Identify which cell holds the provided text, then report its [x, y] central coordinate. 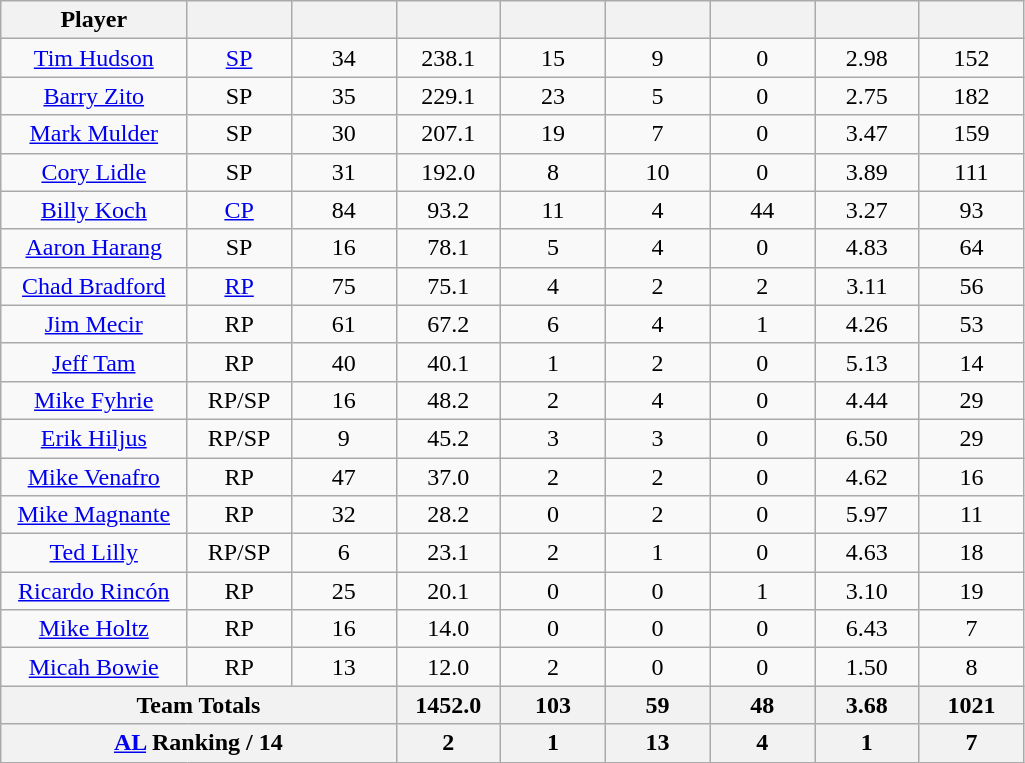
15 [554, 58]
25 [344, 591]
4.44 [868, 400]
18 [972, 553]
3.89 [868, 172]
48 [762, 705]
20.1 [448, 591]
56 [972, 286]
40 [344, 362]
14.0 [448, 629]
1452.0 [448, 705]
59 [658, 705]
34 [344, 58]
182 [972, 96]
Tim Hudson [94, 58]
75 [344, 286]
Ricardo Rincón [94, 591]
Mark Mulder [94, 134]
4.26 [868, 324]
152 [972, 58]
93.2 [448, 210]
5.97 [868, 515]
61 [344, 324]
23.1 [448, 553]
28.2 [448, 515]
229.1 [448, 96]
84 [344, 210]
Billy Koch [94, 210]
1021 [972, 705]
93 [972, 210]
Mike Venafro [94, 477]
35 [344, 96]
Team Totals [198, 705]
Barry Zito [94, 96]
78.1 [448, 248]
3.10 [868, 591]
4.83 [868, 248]
30 [344, 134]
75.1 [448, 286]
Mike Magnante [94, 515]
12.0 [448, 667]
Jeff Tam [94, 362]
Jim Mecir [94, 324]
67.2 [448, 324]
14 [972, 362]
207.1 [448, 134]
Aaron Harang [94, 248]
AL Ranking / 14 [198, 743]
Mike Fyhrie [94, 400]
238.1 [448, 58]
Player [94, 20]
64 [972, 248]
6.43 [868, 629]
2.98 [868, 58]
48.2 [448, 400]
47 [344, 477]
Erik Hiljus [94, 438]
4.63 [868, 553]
Cory Lidle [94, 172]
1.50 [868, 667]
23 [554, 96]
5.13 [868, 362]
111 [972, 172]
44 [762, 210]
37.0 [448, 477]
45.2 [448, 438]
3.47 [868, 134]
159 [972, 134]
3.27 [868, 210]
3.11 [868, 286]
6.50 [868, 438]
Mike Holtz [94, 629]
Micah Bowie [94, 667]
53 [972, 324]
103 [554, 705]
Chad Bradford [94, 286]
2.75 [868, 96]
10 [658, 172]
CP [240, 210]
31 [344, 172]
40.1 [448, 362]
32 [344, 515]
4.62 [868, 477]
3.68 [868, 705]
Ted Lilly [94, 553]
192.0 [448, 172]
